Provide the [X, Y] coordinate of the cell's center where the given text is located.  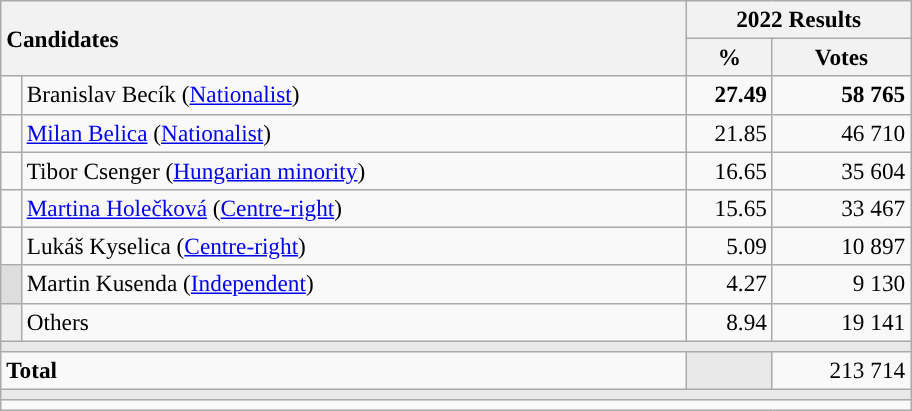
33 467 [841, 208]
4.27 [730, 284]
10 897 [841, 246]
46 710 [841, 133]
58 765 [841, 95]
Branislav Becík (Nationalist) [354, 95]
% [730, 57]
15.65 [730, 208]
Others [354, 322]
35 604 [841, 170]
27.49 [730, 95]
Total [344, 370]
Martina Holečková (Centre-right) [354, 208]
213 714 [841, 370]
Tibor Csenger (Hungarian minority) [354, 170]
5.09 [730, 246]
Martin Kusenda (Independent) [354, 284]
16.65 [730, 170]
Votes [841, 57]
2022 Results [799, 19]
9 130 [841, 284]
Candidates [344, 38]
19 141 [841, 322]
21.85 [730, 133]
Lukáš Kyselica (Centre-right) [354, 246]
8.94 [730, 322]
Milan Belica (Nationalist) [354, 133]
